Determine the [x, y] coordinate at the center of the cell enclosing the given text.  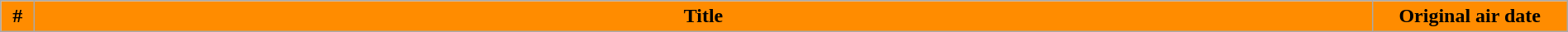
# [18, 16]
Title [703, 16]
Original air date [1470, 16]
